Find where the given text appears and provide that cell's center as (x, y) coordinate. 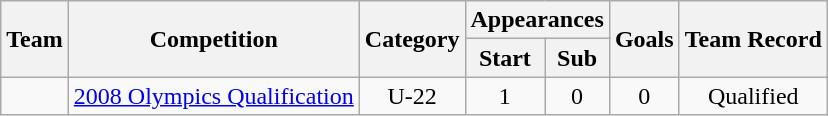
Team Record (753, 39)
U-22 (412, 96)
Goals (644, 39)
Appearances (537, 20)
Start (505, 58)
Category (412, 39)
Competition (214, 39)
Sub (578, 58)
Qualified (753, 96)
2008 Olympics Qualification (214, 96)
Team (35, 39)
1 (505, 96)
